For the text-containing cell, return its midpoint in [x, y] coordinate format. 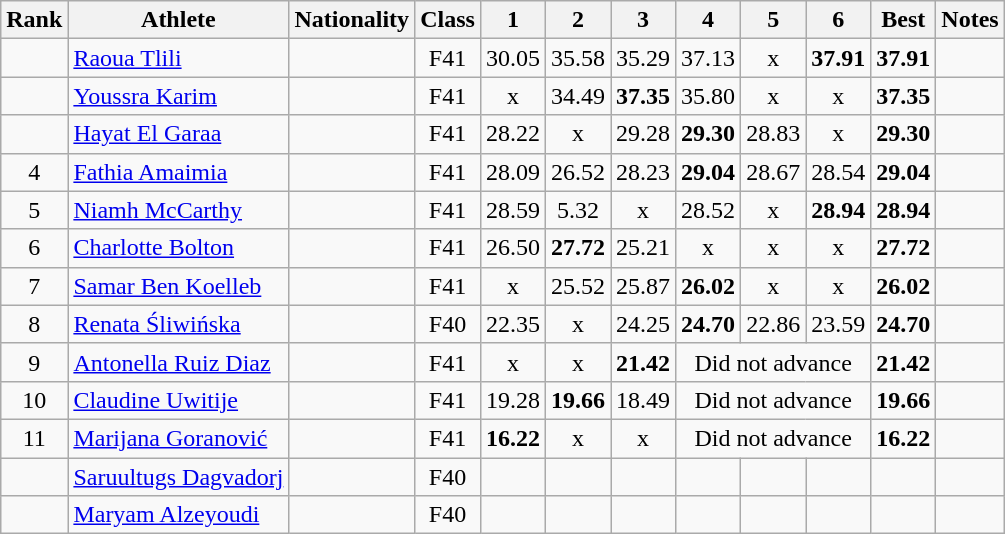
Maryam Alzeyoudi [178, 515]
Athlete [178, 20]
11 [34, 438]
2 [578, 20]
3 [642, 20]
10 [34, 400]
Class [448, 20]
24.25 [642, 324]
18.49 [642, 400]
25.21 [642, 248]
35.58 [578, 58]
34.49 [578, 96]
29.28 [642, 134]
22.35 [512, 324]
25.52 [578, 286]
22.86 [774, 324]
9 [34, 362]
25.87 [642, 286]
28.59 [512, 210]
Antonella Ruiz Diaz [178, 362]
Niamh McCarthy [178, 210]
26.52 [578, 172]
Marijana Goranović [178, 438]
28.54 [838, 172]
Saruultugs Dagvadorj [178, 477]
Nationality [352, 20]
30.05 [512, 58]
Notes [970, 20]
Youssra Karim [178, 96]
28.23 [642, 172]
8 [34, 324]
Renata Śliwińska [178, 324]
28.09 [512, 172]
28.67 [774, 172]
Raoua Tlili [178, 58]
35.29 [642, 58]
37.13 [708, 58]
28.52 [708, 210]
Hayat El Garaa [178, 134]
28.22 [512, 134]
1 [512, 20]
5.32 [578, 210]
Claudine Uwitije [178, 400]
Samar Ben Koelleb [178, 286]
Rank [34, 20]
23.59 [838, 324]
Best [904, 20]
7 [34, 286]
28.83 [774, 134]
19.28 [512, 400]
35.80 [708, 96]
Charlotte Bolton [178, 248]
26.50 [512, 248]
Fathia Amaimia [178, 172]
